Identify which cell holds the provided text, then report its (x, y) central coordinate. 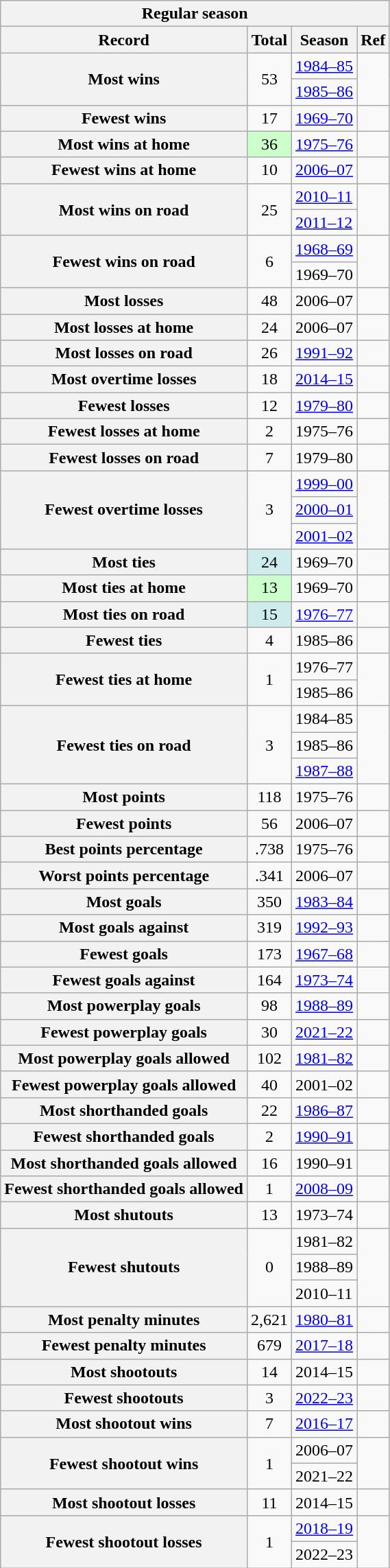
Most shorthanded goals (124, 1110)
6 (269, 261)
Most ties at home (124, 588)
36 (269, 144)
17 (269, 118)
Record (124, 40)
1980–81 (325, 1320)
Best points percentage (124, 850)
Fewest shootouts (124, 1398)
1992–93 (325, 928)
16 (269, 1163)
173 (269, 954)
Fewest losses at home (124, 432)
.341 (269, 876)
Most overtime losses (124, 379)
10 (269, 170)
Most penalty minutes (124, 1320)
Total (269, 40)
1967–68 (325, 954)
350 (269, 902)
2000–01 (325, 510)
Worst points percentage (124, 876)
1991–92 (325, 353)
Fewest penalty minutes (124, 1346)
Most shootout losses (124, 1502)
118 (269, 797)
Most losses (124, 301)
Most wins (124, 79)
Fewest points (124, 823)
12 (269, 406)
11 (269, 1502)
2017–18 (325, 1346)
Most goals against (124, 928)
1987–88 (325, 771)
1999–00 (325, 484)
2016–17 (325, 1424)
Most wins on road (124, 209)
Regular season (195, 14)
Ref (373, 40)
Fewest powerplay goals (124, 1032)
Fewest losses (124, 406)
Season (325, 40)
56 (269, 823)
Fewest goals (124, 954)
679 (269, 1346)
18 (269, 379)
Fewest powerplay goals allowed (124, 1084)
0 (269, 1267)
Fewest shootout losses (124, 1541)
1983–84 (325, 902)
Most wins at home (124, 144)
Most shorthanded goals allowed (124, 1163)
22 (269, 1110)
Most shootouts (124, 1372)
Most losses at home (124, 327)
.738 (269, 850)
Most goals (124, 902)
164 (269, 980)
Most losses on road (124, 353)
Most ties on road (124, 614)
Fewest ties (124, 640)
Fewest shorthanded goals (124, 1136)
Most ties (124, 562)
Fewest shorthanded goals allowed (124, 1189)
1986–87 (325, 1110)
15 (269, 614)
Fewest wins at home (124, 170)
4 (269, 640)
1968–69 (325, 248)
Fewest shootout wins (124, 1463)
2,621 (269, 1320)
2008–09 (325, 1189)
Most points (124, 797)
Fewest wins (124, 118)
319 (269, 928)
48 (269, 301)
2011–12 (325, 222)
Fewest wins on road (124, 261)
Fewest losses on road (124, 458)
Fewest ties at home (124, 679)
Fewest goals against (124, 980)
Most powerplay goals allowed (124, 1058)
Fewest overtime losses (124, 510)
Fewest ties on road (124, 745)
98 (269, 1006)
14 (269, 1372)
30 (269, 1032)
Most shutouts (124, 1215)
25 (269, 209)
53 (269, 79)
102 (269, 1058)
Most powerplay goals (124, 1006)
40 (269, 1084)
2018–19 (325, 1528)
Fewest shutouts (124, 1267)
26 (269, 353)
Most shootout wins (124, 1424)
